Scan for the cell matching the given text and deliver its [x, y] coordinate at center. 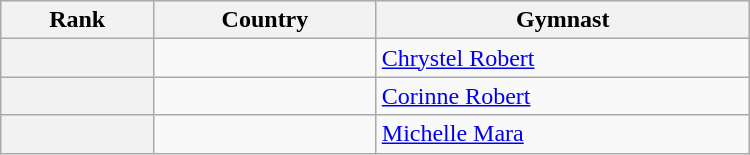
Chrystel Robert [562, 58]
Rank [78, 20]
Gymnast [562, 20]
Country [266, 20]
Michelle Mara [562, 134]
Corinne Robert [562, 96]
